Locate the cell with the specified text and output its [x, y] center coordinate. 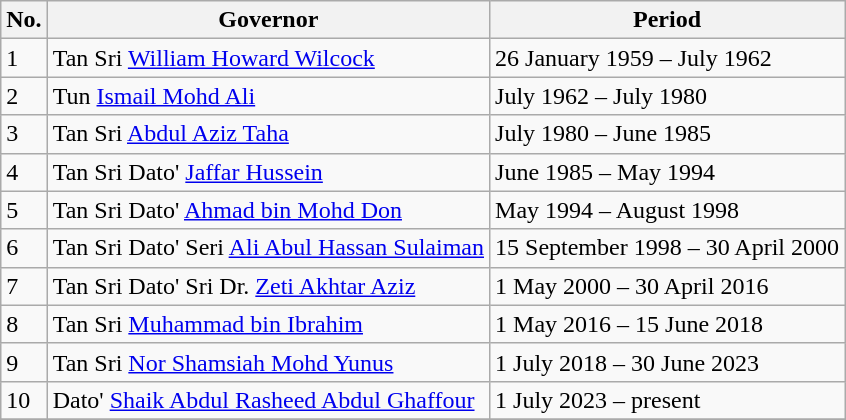
Tan Sri William Howard Wilcock [268, 58]
Dato' Shaik Abdul Rasheed Abdul Ghaffour [268, 400]
Tan Sri Nor Shamsiah Mohd Yunus [268, 362]
10 [24, 400]
1 [24, 58]
Tan Sri Dato' Seri Ali Abul Hassan Sulaiman [268, 248]
Governor [268, 20]
7 [24, 286]
1 July 2023 – present [668, 400]
3 [24, 134]
June 1985 – May 1994 [668, 172]
Tan Sri Dato' Sri Dr. Zeti Akhtar Aziz [268, 286]
6 [24, 248]
9 [24, 362]
July 1980 – June 1985 [668, 134]
2 [24, 96]
Tun Ismail Mohd Ali [268, 96]
15 September 1998 – 30 April 2000 [668, 248]
Period [668, 20]
5 [24, 210]
Tan Sri Muhammad bin Ibrahim [268, 324]
No. [24, 20]
8 [24, 324]
July 1962 – July 1980 [668, 96]
1 May 2000 – 30 April 2016 [668, 286]
Tan Sri Dato' Ahmad bin Mohd Don [268, 210]
May 1994 – August 1998 [668, 210]
26 January 1959 – July 1962 [668, 58]
Tan Sri Abdul Aziz Taha [268, 134]
1 May 2016 – 15 June 2018 [668, 324]
1 July 2018 – 30 June 2023 [668, 362]
Tan Sri Dato' Jaffar Hussein [268, 172]
4 [24, 172]
